Capture the cell that displays the provided text and extract its (X, Y) central coordinate. 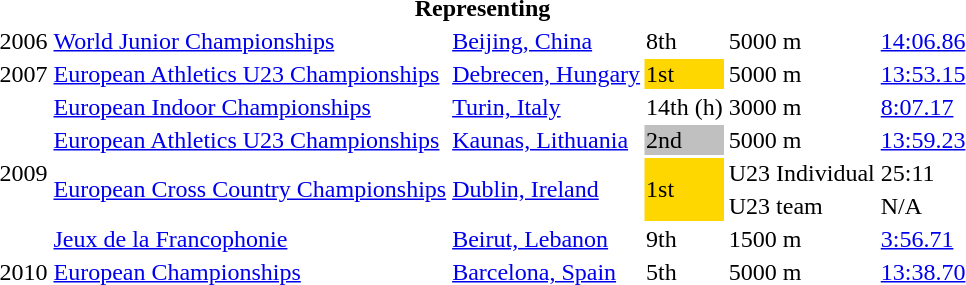
Kaunas, Lithuania (546, 140)
Debrecen, Hungary (546, 74)
Beijing, China (546, 41)
1500 m (802, 239)
World Junior Championships (250, 41)
14th (h) (685, 107)
U23 Individual (802, 173)
European Indoor Championships (250, 107)
8th (685, 41)
U23 team (802, 206)
Dublin, Ireland (546, 190)
9th (685, 239)
Turin, Italy (546, 107)
Beirut, Lebanon (546, 239)
European Cross Country Championships (250, 190)
Jeux de la Francophonie (250, 239)
3000 m (802, 107)
2nd (685, 140)
